Detect which cell encompasses the target text, then output its [x, y] center coordinate. 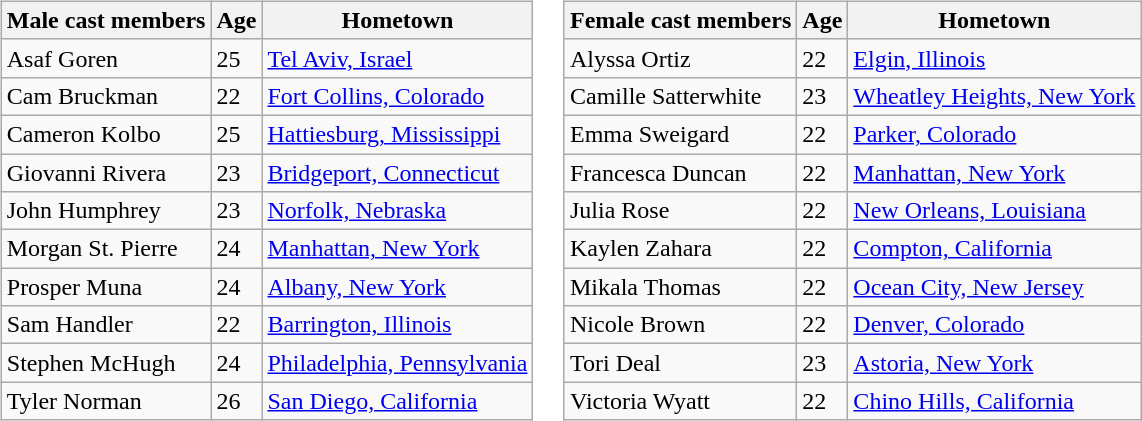
Philadelphia, Pennsylvania [398, 363]
Compton, California [994, 249]
Stephen McHugh [106, 363]
Fort Collins, Colorado [398, 96]
Julia Rose [680, 211]
Prosper Muna [106, 287]
Hattiesburg, Mississippi [398, 134]
Parker, Colorado [994, 134]
Female cast members [680, 20]
San Diego, California [398, 401]
Francesca Duncan [680, 173]
Cam Bruckman [106, 96]
Emma Sweigard [680, 134]
Sam Handler [106, 325]
Tori Deal [680, 363]
Male cast members [106, 20]
Ocean City, New Jersey [994, 287]
Tel Aviv, Israel [398, 58]
Wheatley Heights, New York [994, 96]
Kaylen Zahara [680, 249]
Elgin, Illinois [994, 58]
Cameron Kolbo [106, 134]
Morgan St. Pierre [106, 249]
Bridgeport, Connecticut [398, 173]
John Humphrey [106, 211]
Denver, Colorado [994, 325]
Asaf Goren [106, 58]
Mikala Thomas [680, 287]
Giovanni Rivera [106, 173]
26 [236, 401]
Barrington, Illinois [398, 325]
Chino Hills, California [994, 401]
Astoria, New York [994, 363]
Albany, New York [398, 287]
Tyler Norman [106, 401]
Nicole Brown [680, 325]
New Orleans, Louisiana [994, 211]
Norfolk, Nebraska [398, 211]
Victoria Wyatt [680, 401]
Alyssa Ortiz [680, 58]
Camille Satterwhite [680, 96]
